Locate the cell with the specified text and output its [X, Y] center coordinate. 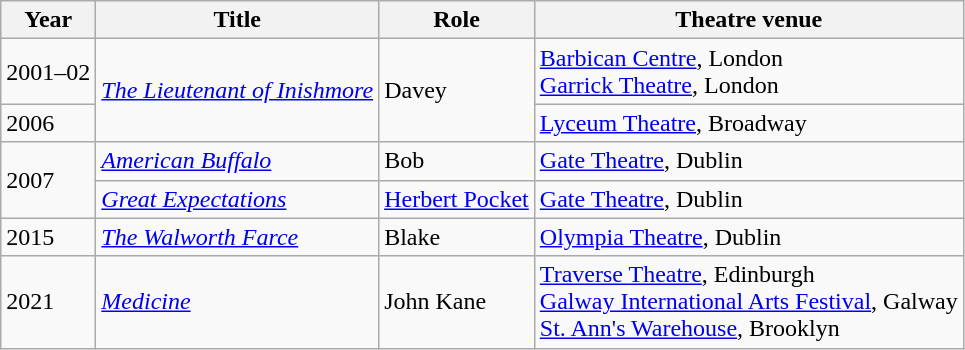
The Lieutenant of Inishmore [238, 90]
Bob [457, 161]
2021 [48, 302]
Title [238, 20]
Olympia Theatre, Dublin [748, 237]
Year [48, 20]
The Walworth Farce [238, 237]
Theatre venue [748, 20]
Medicine [238, 302]
Barbican Centre, London Garrick Theatre, London [748, 72]
Role [457, 20]
John Kane [457, 302]
2006 [48, 123]
2015 [48, 237]
2007 [48, 180]
Great Expectations [238, 199]
Lyceum Theatre, Broadway [748, 123]
Blake [457, 237]
Traverse Theatre, Edinburgh Galway International Arts Festival, Galway St. Ann's Warehouse, Brooklyn [748, 302]
American Buffalo [238, 161]
2001–02 [48, 72]
Herbert Pocket [457, 199]
Davey [457, 90]
